Locate the cell with the specified text and output its (X, Y) center coordinate. 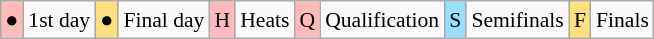
Semifinals (517, 20)
F (580, 20)
H (222, 20)
Q (307, 20)
S (455, 20)
Heats (264, 20)
1st day (59, 20)
Finals (622, 20)
Qualification (382, 20)
Final day (164, 20)
